Extract the (x, y) coordinate from the center of the cell holding the provided text.  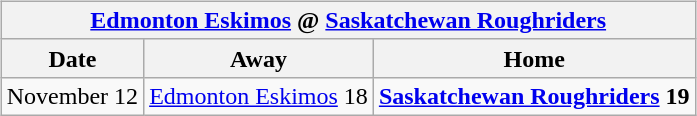
Away (259, 58)
Home (534, 58)
Date (72, 58)
November 12 (72, 96)
Saskatchewan Roughriders 19 (534, 96)
Edmonton Eskimos @ Saskatchewan Roughriders (348, 20)
Edmonton Eskimos 18 (259, 96)
